Return the [x, y] coordinate for the center point of the cell that contains the specified text.  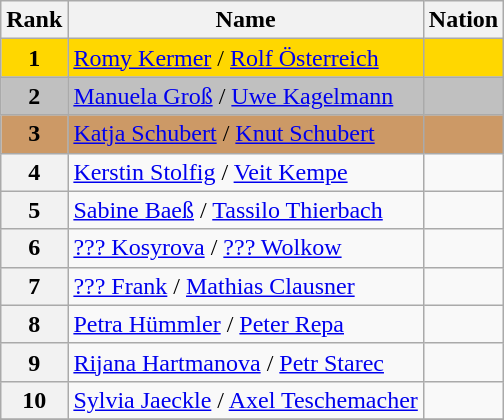
Nation [463, 20]
1 [34, 58]
Romy Kermer / Rolf Österreich [246, 58]
Name [246, 20]
Kerstin Stolfig / Veit Kempe [246, 172]
7 [34, 286]
Rijana Hartmanova / Petr Starec [246, 362]
4 [34, 172]
8 [34, 324]
Rank [34, 20]
2 [34, 96]
??? Frank / Mathias Clausner [246, 286]
Katja Schubert / Knut Schubert [246, 134]
Manuela Groß / Uwe Kagelmann [246, 96]
3 [34, 134]
10 [34, 400]
Sylvia Jaeckle / Axel Teschemacher [246, 400]
Sabine Baeß / Tassilo Thierbach [246, 210]
6 [34, 248]
9 [34, 362]
5 [34, 210]
??? Kosyrova / ??? Wolkow [246, 248]
Petra Hümmler / Peter Repa [246, 324]
